Return [X, Y] of the center of cell containing provided text 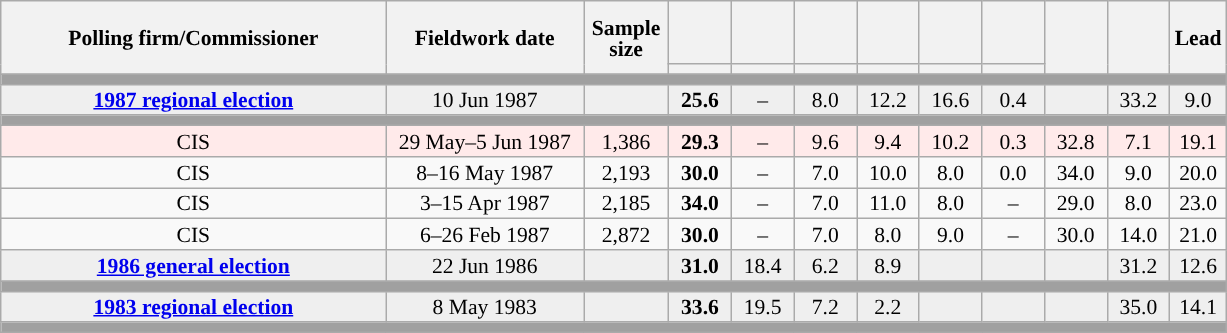
32.8 [1076, 142]
9.6 [826, 142]
1,386 [626, 142]
2.2 [888, 306]
22 Jun 1986 [485, 266]
3–15 Apr 1987 [485, 204]
6.2 [826, 266]
35.0 [1138, 306]
1986 general election [194, 266]
12.6 [1198, 266]
29.3 [700, 142]
1983 regional election [194, 306]
12.2 [888, 100]
18.4 [762, 266]
29.0 [1076, 204]
11.0 [888, 204]
2,185 [626, 204]
33.2 [1138, 100]
14.0 [1138, 234]
19.1 [1198, 142]
21.0 [1198, 234]
10 Jun 1987 [485, 100]
10.2 [950, 142]
0.0 [1014, 172]
9.4 [888, 142]
10.0 [888, 172]
1987 regional election [194, 100]
31.0 [700, 266]
23.0 [1198, 204]
8.9 [888, 266]
20.0 [1198, 172]
7.2 [826, 306]
33.6 [700, 306]
Polling firm/Commissioner [194, 38]
8 May 1983 [485, 306]
7.1 [1138, 142]
0.3 [1014, 142]
Sample size [626, 38]
14.1 [1198, 306]
Lead [1198, 38]
2,193 [626, 172]
19.5 [762, 306]
16.6 [950, 100]
29 May–5 Jun 1987 [485, 142]
Fieldwork date [485, 38]
8–16 May 1987 [485, 172]
2,872 [626, 234]
0.4 [1014, 100]
6–26 Feb 1987 [485, 234]
25.6 [700, 100]
31.2 [1138, 266]
